Locate the cell with the specified text and output its (X, Y) center coordinate. 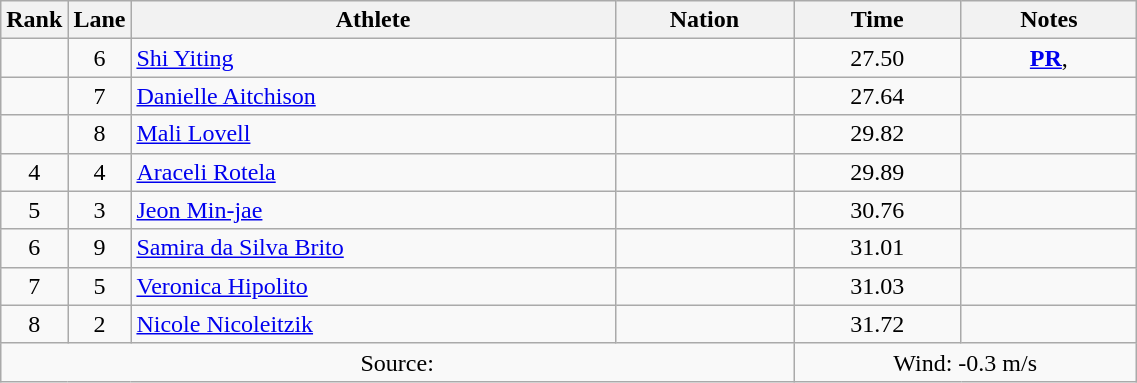
Time (878, 20)
Danielle Aitchison (373, 96)
2 (100, 324)
Nicole Nicoleitzik (373, 324)
3 (100, 210)
Wind: -0.3 m/s (966, 362)
29.82 (878, 134)
Jeon Min-jae (373, 210)
Source: (398, 362)
31.03 (878, 286)
Lane (100, 20)
Shi Yiting (373, 58)
Notes (1049, 20)
27.50 (878, 58)
Nation (704, 20)
29.89 (878, 172)
PR, (1049, 58)
Araceli Rotela (373, 172)
9 (100, 248)
31.72 (878, 324)
30.76 (878, 210)
Mali Lovell (373, 134)
Veronica Hipolito (373, 286)
31.01 (878, 248)
27.64 (878, 96)
Samira da Silva Brito (373, 248)
Athlete (373, 20)
Rank (34, 20)
